Return the [x, y] coordinate for the center point of the cell that contains the specified text.  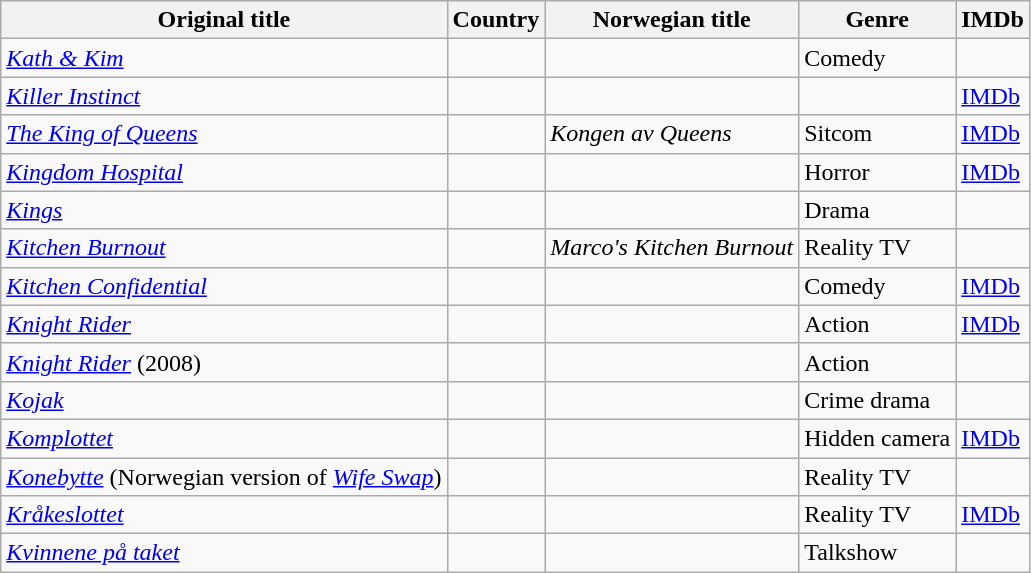
Kath & Kim [224, 58]
Crime drama [878, 400]
Hidden camera [878, 438]
Kojak [224, 400]
Original title [224, 20]
Talkshow [878, 553]
Kvinnene på taket [224, 553]
Country [496, 20]
Kingdom Hospital [224, 172]
Komplottet [224, 438]
Knight Rider (2008) [224, 362]
Horror [878, 172]
Kitchen Confidential [224, 286]
Knight Rider [224, 324]
Norwegian title [672, 20]
Kråkeslottet [224, 515]
Marco's Kitchen Burnout [672, 248]
Konebytte (Norwegian version of Wife Swap) [224, 477]
Drama [878, 210]
Kongen av Queens [672, 134]
Genre [878, 20]
Kings [224, 210]
Killer Instinct [224, 96]
Sitcom [878, 134]
Kitchen Burnout [224, 248]
The King of Queens [224, 134]
